Provide the [X, Y] coordinate of the cell's center where the given text is located.  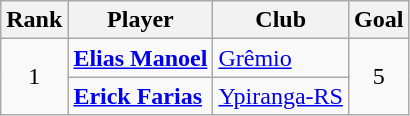
Erick Farias [140, 96]
Goal [378, 20]
Ypiranga-RS [281, 96]
1 [34, 77]
5 [378, 77]
Rank [34, 20]
Club [281, 20]
Player [140, 20]
Elias Manoel [140, 58]
Grêmio [281, 58]
